Determine the [x, y] coordinate at the center of the cell enclosing the given text.  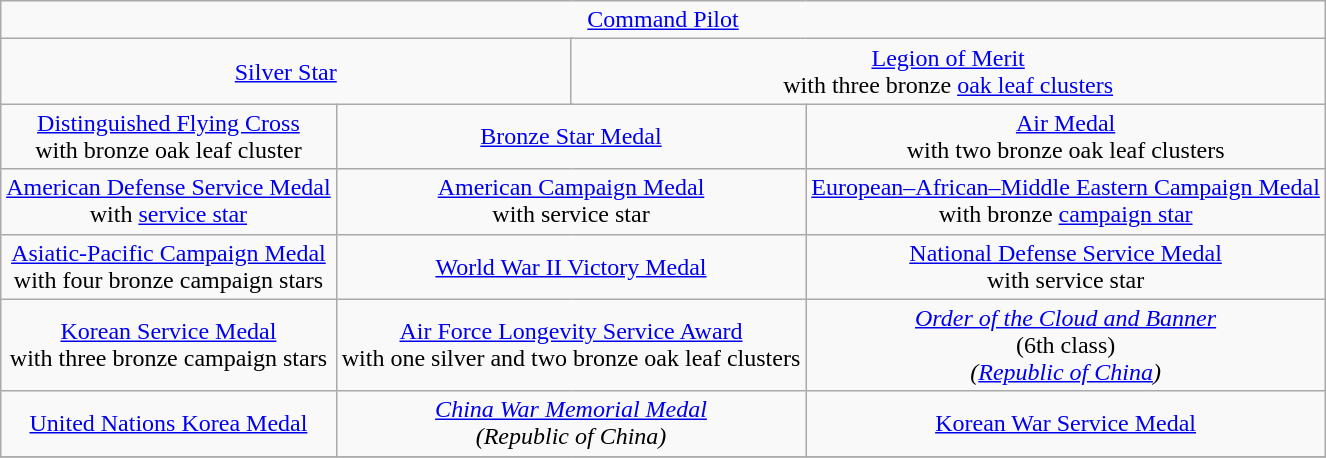
World War II Victory Medal [571, 266]
Asiatic-Pacific Campaign Medalwith four bronze campaign stars [169, 266]
Order of the Cloud and Banner(6th class)(Republic of China) [1066, 345]
Korean Service Medalwith three bronze campaign stars [169, 345]
Distinguished Flying Crosswith bronze oak leaf cluster [169, 136]
United Nations Korea Medal [169, 424]
Korean War Service Medal [1066, 424]
Silver Star [286, 72]
Command Pilot [664, 20]
American Campaign Medalwith service star [571, 202]
National Defense Service Medalwith service star [1066, 266]
Air Medalwith two bronze oak leaf clusters [1066, 136]
Legion of Meritwith three bronze oak leaf clusters [948, 72]
European–African–Middle Eastern Campaign Medalwith bronze campaign star [1066, 202]
American Defense Service Medalwith service star [169, 202]
Bronze Star Medal [571, 136]
China War Memorial Medal(Republic of China) [571, 424]
Air Force Longevity Service Awardwith one silver and two bronze oak leaf clusters [571, 345]
